Extract the [X, Y] coordinate from the center of the cell holding the provided text.  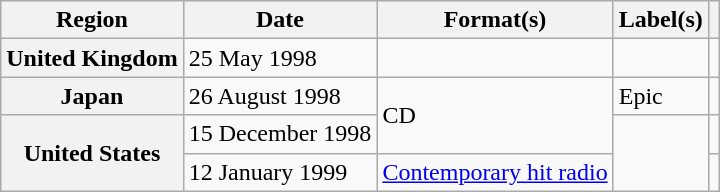
Date [280, 20]
26 August 1998 [280, 96]
Format(s) [495, 20]
Region [92, 20]
Japan [92, 96]
Label(s) [660, 20]
15 December 1998 [280, 134]
25 May 1998 [280, 58]
12 January 1999 [280, 172]
Epic [660, 96]
CD [495, 115]
United Kingdom [92, 58]
United States [92, 153]
Contemporary hit radio [495, 172]
